Determine the [x, y] coordinate at the center of the cell enclosing the given text.  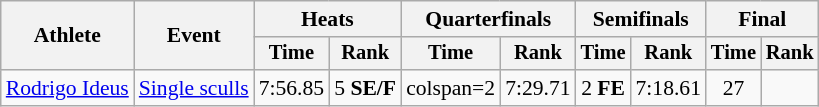
7:56.85 [292, 88]
Rodrigo Ideus [68, 88]
Event [194, 36]
7:29.71 [538, 88]
7:18.61 [668, 88]
Single sculls [194, 88]
colspan=2 [450, 88]
Semifinals [641, 19]
Quarterfinals [488, 19]
2 FE [604, 88]
Athlete [68, 36]
Heats [328, 19]
5 SE/F [365, 88]
Final [762, 19]
27 [734, 88]
